For the text-containing cell, return its midpoint in (x, y) coordinate format. 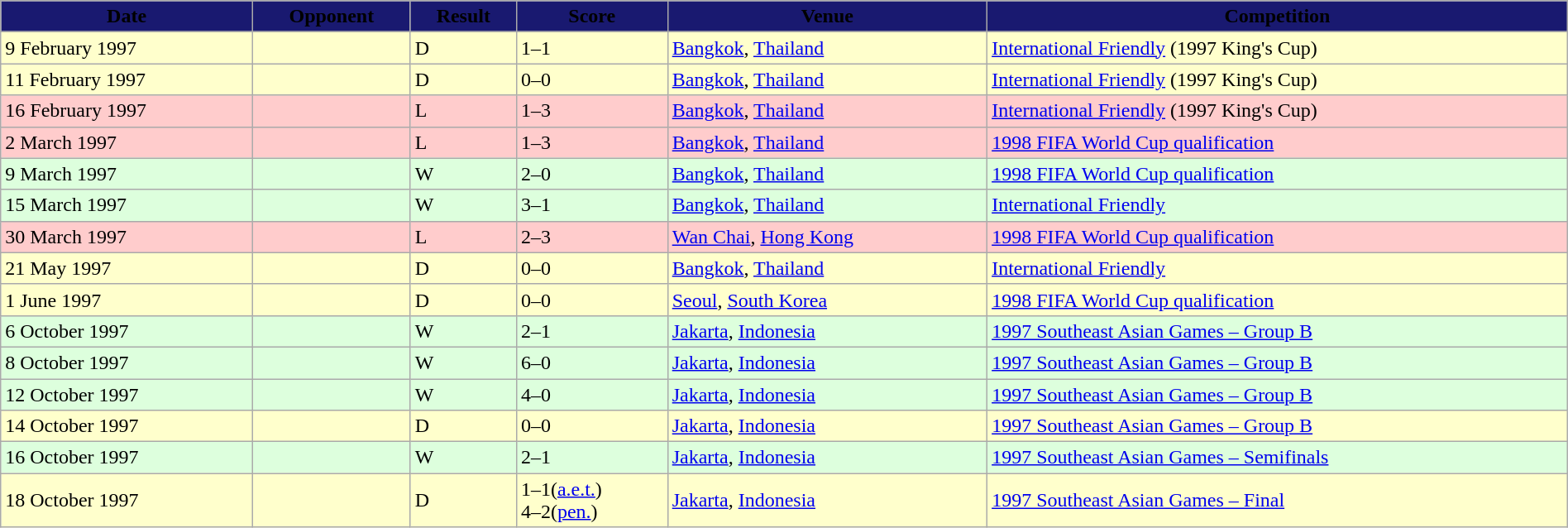
9 February 1997 (127, 48)
6–0 (592, 362)
Date (127, 17)
12 October 1997 (127, 395)
15 March 1997 (127, 205)
Venue (827, 17)
2–0 (592, 174)
3–1 (592, 205)
Wan Chai, Hong Kong (827, 237)
16 February 1997 (127, 111)
2 March 1997 (127, 142)
9 March 1997 (127, 174)
Opponent (331, 17)
21 May 1997 (127, 268)
30 March 1997 (127, 237)
Result (463, 17)
1 June 1997 (127, 300)
1997 Southeast Asian Games – Semifinals (1278, 458)
1–1(a.e.t.)4–2(pen.) (592, 500)
8 October 1997 (127, 362)
14 October 1997 (127, 426)
Competition (1278, 17)
2–3 (592, 237)
1997 Southeast Asian Games – Final (1278, 500)
11 February 1997 (127, 79)
6 October 1997 (127, 331)
18 October 1997 (127, 500)
Score (592, 17)
1–1 (592, 48)
16 October 1997 (127, 458)
4–0 (592, 395)
Seoul, South Korea (827, 300)
